Extract the (X, Y) coordinate from the center of the cell holding the provided text.  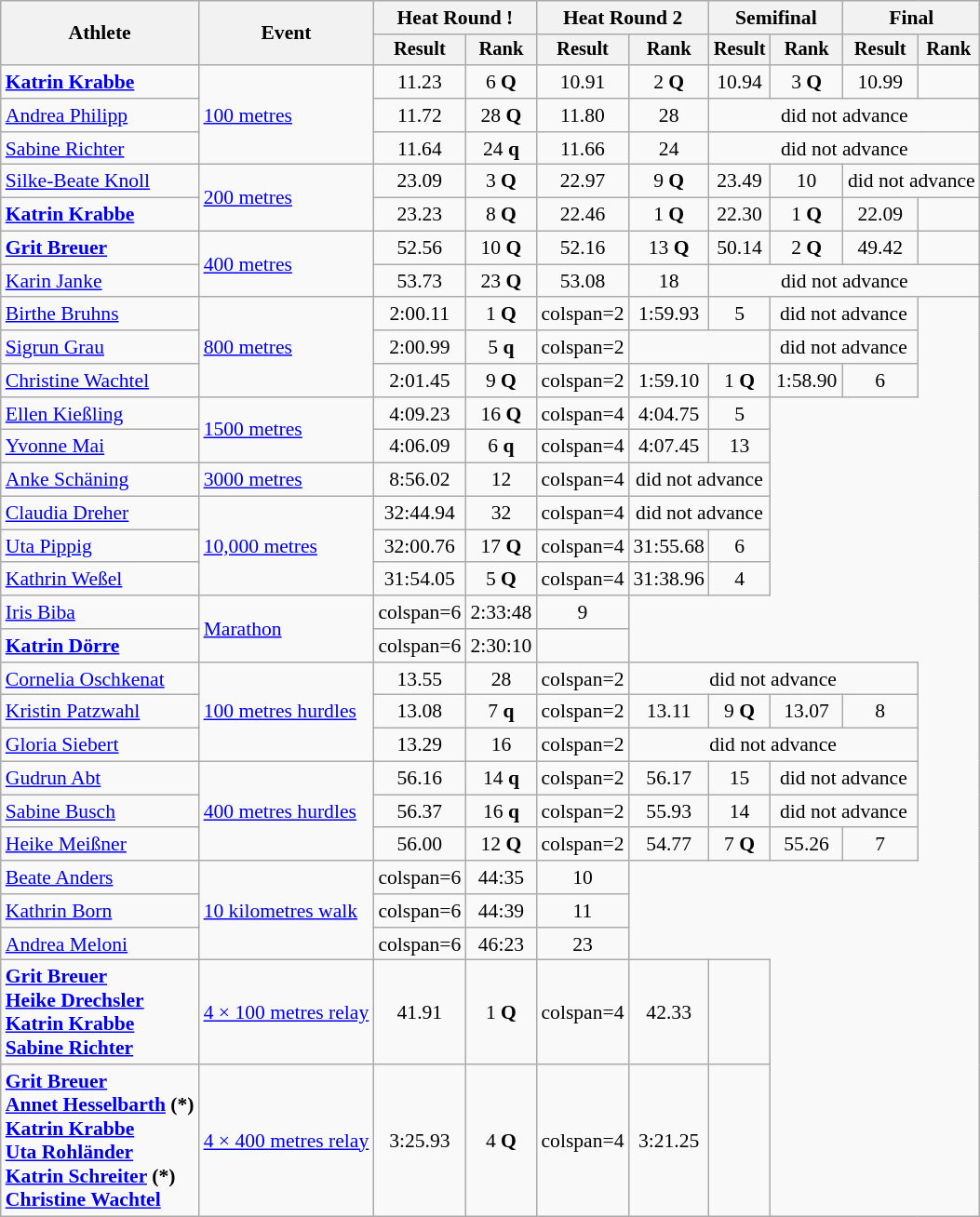
Anke Schäning (101, 480)
Andrea Philipp (101, 115)
15 (740, 779)
Gudrun Abt (101, 779)
100 metres hurdles (287, 713)
Heike Meißner (101, 845)
Athlete (101, 33)
13.08 (419, 712)
2:33:48 (501, 612)
Gloria Siebert (101, 745)
10 kilometres walk (287, 910)
1500 metres (287, 430)
400 metres hurdles (287, 811)
13.55 (419, 679)
52.16 (583, 248)
3:21.25 (669, 1141)
3:25.93 (419, 1141)
10 Q (501, 248)
11.80 (583, 115)
12 (501, 480)
32:00.76 (419, 546)
1:59.10 (669, 381)
14 q (501, 779)
54.77 (669, 845)
23.23 (419, 215)
13.29 (419, 745)
8:56.02 (419, 480)
7 Q (740, 845)
55.93 (669, 811)
7 q (501, 712)
49.42 (880, 248)
800 metres (287, 348)
10.91 (583, 82)
13.07 (806, 712)
Iris Biba (101, 612)
8 Q (501, 215)
Grit BreuerHeike DrechslerKatrin KrabbeSabine Richter (101, 1012)
17 Q (501, 546)
11.66 (583, 149)
Cornelia Oschkenat (101, 679)
52.56 (419, 248)
2:00.11 (419, 314)
50.14 (740, 248)
Grit BreuerAnnet Hesselbarth (*)Katrin Krabbe Uta RohländerKatrin Schreiter (*)Christine Wachtel (101, 1141)
53.08 (583, 281)
23.09 (419, 181)
44:35 (501, 877)
31:55.68 (669, 546)
2:01.45 (419, 381)
9 (583, 612)
4:04.75 (669, 414)
Kristin Patzwahl (101, 712)
46:23 (501, 944)
10,000 metres (287, 547)
Christine Wachtel (101, 381)
3000 metres (287, 480)
22.46 (583, 215)
Claudia Dreher (101, 514)
Beate Anders (101, 877)
23 (583, 944)
5 q (501, 347)
14 (740, 811)
4 (740, 580)
16 q (501, 811)
13 Q (669, 248)
31:54.05 (419, 580)
28 Q (501, 115)
4:06.09 (419, 447)
4:07.45 (669, 447)
44:39 (501, 911)
12 Q (501, 845)
10.99 (880, 82)
4:09.23 (419, 414)
Final (912, 18)
Sigrun Grau (101, 347)
4 Q (501, 1141)
400 metres (287, 264)
56.00 (419, 845)
7 (880, 845)
22.30 (740, 215)
5 Q (501, 580)
6 Q (501, 82)
23 Q (501, 281)
Yvonne Mai (101, 447)
2:00.99 (419, 347)
18 (669, 281)
Grit Breuer (101, 248)
11 (583, 911)
23.49 (740, 181)
56.37 (419, 811)
16 (501, 745)
4 × 100 metres relay (287, 1012)
100 metres (287, 115)
Marathon (287, 629)
Silke-Beate Knoll (101, 181)
11.23 (419, 82)
1:59.93 (669, 314)
13 (740, 447)
200 metres (287, 197)
32 (501, 514)
11.72 (419, 115)
41.91 (419, 1012)
53.73 (419, 281)
Andrea Meloni (101, 944)
6 q (501, 447)
42.33 (669, 1012)
56.16 (419, 779)
24 q (501, 149)
13.11 (669, 712)
55.26 (806, 845)
Birthe Bruhns (101, 314)
Heat Round ! (454, 18)
Heat Round 2 (622, 18)
10.94 (740, 82)
Sabine Busch (101, 811)
31:38.96 (669, 580)
8 (880, 712)
Kathrin Weßel (101, 580)
22.97 (583, 181)
1:58.90 (806, 381)
Semifinal (776, 18)
11.64 (419, 149)
Ellen Kießling (101, 414)
Katrin Dörre (101, 646)
22.09 (880, 215)
Event (287, 33)
2:30:10 (501, 646)
Kathrin Born (101, 911)
32:44.94 (419, 514)
Uta Pippig (101, 546)
16 Q (501, 414)
Sabine Richter (101, 149)
56.17 (669, 779)
Karin Janke (101, 281)
24 (669, 149)
4 × 400 metres relay (287, 1141)
